Identify which cell holds the provided text, then report its (x, y) central coordinate. 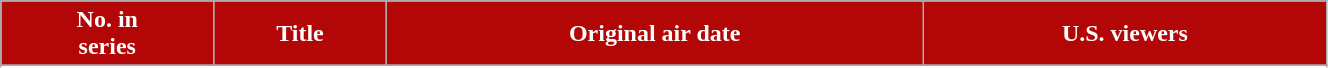
Title (300, 34)
Original air date (654, 34)
No. inseries (108, 34)
U.S. viewers (1124, 34)
